From the cell containing the given text, extract its center point as (X, Y) coordinate. 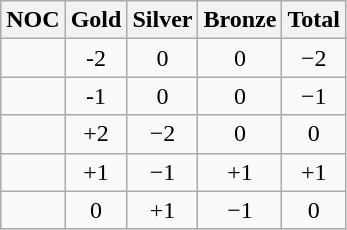
+2 (96, 134)
-1 (96, 96)
Silver (162, 20)
-2 (96, 58)
NOC (33, 20)
Total (314, 20)
Gold (96, 20)
Bronze (240, 20)
